Locate the cell with the specified text and output its (x, y) center coordinate. 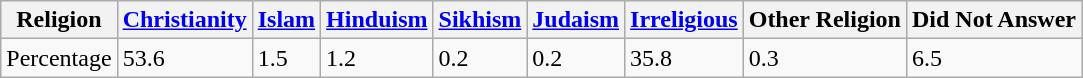
Irreligious (684, 20)
6.5 (994, 58)
Judaism (576, 20)
Other Religion (824, 20)
Hinduism (377, 20)
Sikhism (480, 20)
Religion (59, 20)
Percentage (59, 58)
Islam (286, 20)
1.5 (286, 58)
53.6 (184, 58)
1.2 (377, 58)
Christianity (184, 20)
35.8 (684, 58)
Did Not Answer (994, 20)
0.3 (824, 58)
